Determine the (X, Y) coordinate at the center of the cell enclosing the given text.  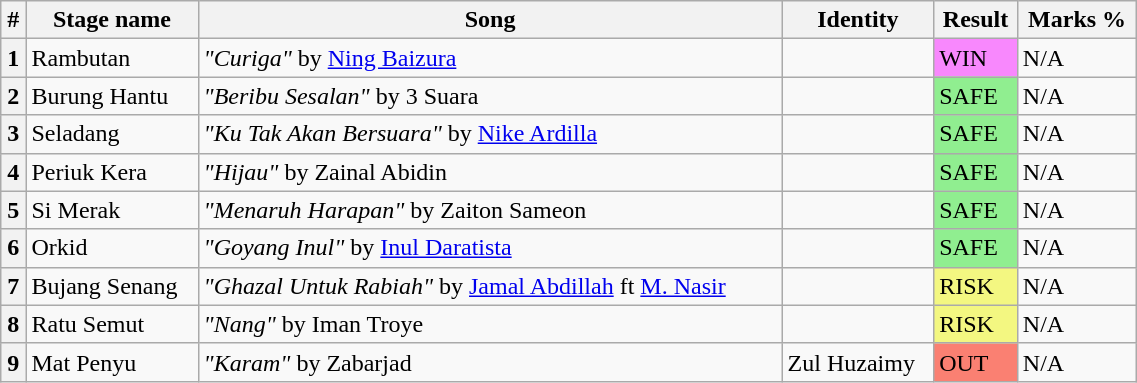
Periuk Kera (112, 172)
6 (14, 248)
Marks % (1077, 20)
Zul Huzaimy (858, 362)
"Curiga" by Ning Baizura (490, 58)
Mat Penyu (112, 362)
WIN (976, 58)
"Menaruh Harapan" by Zaiton Sameon (490, 210)
3 (14, 134)
5 (14, 210)
Song (490, 20)
Ratu Semut (112, 324)
8 (14, 324)
Si Merak (112, 210)
Stage name (112, 20)
# (14, 20)
1 (14, 58)
"Ghazal Untuk Rabiah" by Jamal Abdillah ft M. Nasir (490, 286)
"Ku Tak Akan Bersuara" by Nike Ardilla (490, 134)
"Beribu Sesalan" by 3 Suara (490, 96)
Identity (858, 20)
OUT (976, 362)
Orkid (112, 248)
Seladang (112, 134)
"Hijau" by Zainal Abidin (490, 172)
Bujang Senang (112, 286)
Burung Hantu (112, 96)
"Karam" by Zabarjad (490, 362)
"Goyang Inul" by Inul Daratista (490, 248)
2 (14, 96)
4 (14, 172)
Rambutan (112, 58)
Result (976, 20)
9 (14, 362)
"Nang" by Iman Troye (490, 324)
7 (14, 286)
